From the cell containing the given text, extract its center point as [x, y] coordinate. 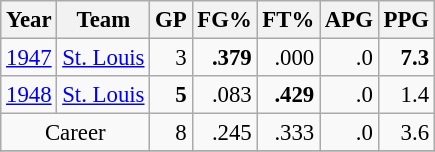
GP [171, 20]
.083 [224, 95]
.333 [288, 133]
5 [171, 95]
1947 [29, 58]
3 [171, 58]
.379 [224, 58]
Career [76, 133]
1.4 [406, 95]
FT% [288, 20]
APG [350, 20]
.245 [224, 133]
3.6 [406, 133]
8 [171, 133]
Year [29, 20]
.000 [288, 58]
7.3 [406, 58]
Team [104, 20]
1948 [29, 95]
.429 [288, 95]
PPG [406, 20]
FG% [224, 20]
